Locate the cell with the specified text and output its (x, y) center coordinate. 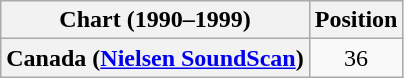
Position (356, 20)
Chart (1990–1999) (155, 20)
36 (356, 58)
Canada (Nielsen SoundScan) (155, 58)
